Capture the cell that displays the provided text and extract its [x, y] central coordinate. 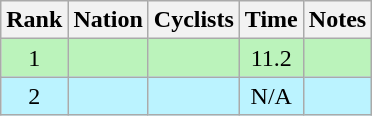
Rank [34, 20]
Cyclists [194, 20]
11.2 [271, 58]
Notes [337, 20]
1 [34, 58]
N/A [271, 96]
Nation [108, 20]
Time [271, 20]
2 [34, 96]
